Identify which cell holds the provided text, then report its [x, y] central coordinate. 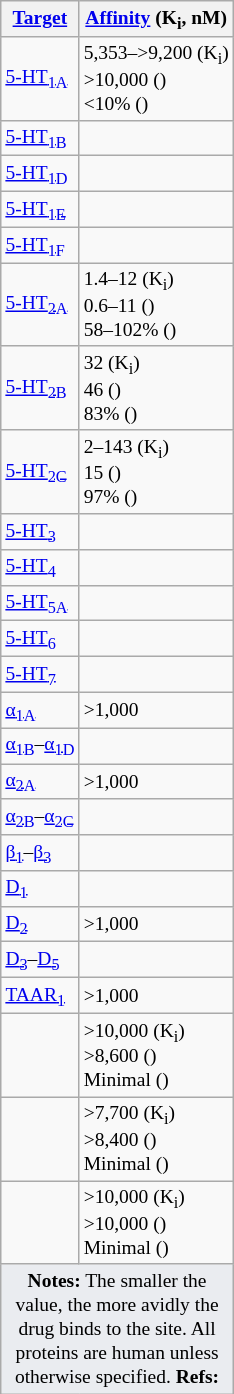
>7,700 (Ki)>8,400 ()Minimal () [156, 1139]
5-HT2B [40, 388]
D2 [40, 924]
>10,000 (Ki)>10,000 ()Minimal () [156, 1223]
5-HT6 [40, 639]
5-HT2A [40, 305]
2–143 (Ki)15 ()97% () [156, 472]
D3–D5 [40, 960]
D1 [40, 889]
5-HT1E [40, 209]
α2B–α2C [40, 817]
5-HT1D [40, 174]
α1B–α1D [40, 746]
5-HT5A [40, 603]
5-HT2C [40, 472]
>10,000 (Ki)>8,600 ()Minimal () [156, 1055]
5,353–>9,200 (Ki)>10,000 ()<10% () [156, 78]
Target [40, 19]
Affinity (Ki, nM) [156, 19]
α2A [40, 782]
32 (Ki)46 ()83% () [156, 388]
5-HT1F [40, 245]
β1–β3 [40, 853]
Notes: The smaller the value, the more avidly the drug binds to the site. All proteins are human unless otherwise specified. Refs: [118, 1328]
TAAR1 [40, 996]
5-HT7 [40, 674]
5-HT4 [40, 567]
5-HT1B [40, 138]
5-HT3 [40, 532]
1.4–12 (Ki)0.6–11 ()58–102% () [156, 305]
5-HT1A [40, 78]
α1A [40, 710]
